Detect which cell encompasses the target text, then output its [x, y] center coordinate. 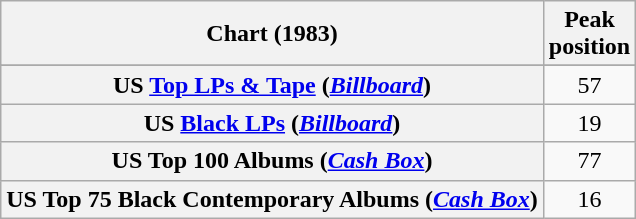
Chart (1983) [272, 34]
US Top 75 Black Contemporary Albums (Cash Box) [272, 199]
Peakposition [589, 34]
57 [589, 85]
US Top LPs & Tape (Billboard) [272, 85]
16 [589, 199]
US Black LPs (Billboard) [272, 123]
19 [589, 123]
US Top 100 Albums (Cash Box) [272, 161]
77 [589, 161]
